Find where the given text appears and provide that cell's center as [X, Y] coordinate. 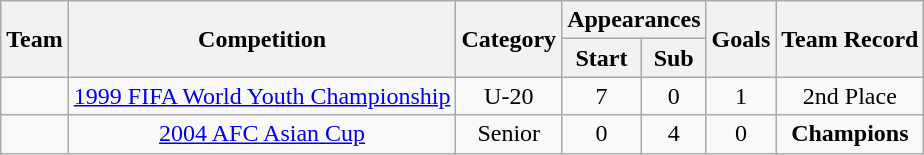
1999 FIFA World Youth Championship [262, 96]
4 [674, 134]
2nd Place [850, 96]
Start [602, 58]
Team [35, 39]
Category [509, 39]
Champions [850, 134]
Competition [262, 39]
2004 AFC Asian Cup [262, 134]
Sub [674, 58]
1 [741, 96]
7 [602, 96]
U-20 [509, 96]
Team Record [850, 39]
Appearances [634, 20]
Senior [509, 134]
Goals [741, 39]
